Provide the [X, Y] coordinate of the cell's center where the given text is located.  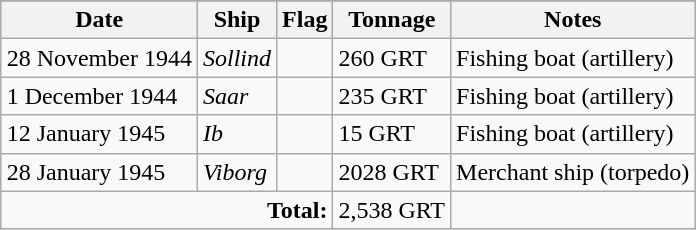
2028 GRT [392, 172]
12 January 1945 [99, 134]
Merchant ship (torpedo) [573, 172]
260 GRT [392, 58]
Sollind [236, 58]
Date [99, 20]
2,538 GRT [392, 210]
Ib [236, 134]
1 December 1944 [99, 96]
Tonnage [392, 20]
Flag [305, 20]
Ship [236, 20]
28 November 1944 [99, 58]
235 GRT [392, 96]
Viborg [236, 172]
Saar [236, 96]
15 GRT [392, 134]
Notes [573, 20]
28 January 1945 [99, 172]
Total: [167, 210]
